Locate the cell with the specified text and output its (X, Y) center coordinate. 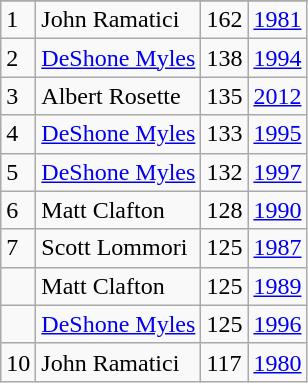
1980 (278, 362)
1996 (278, 324)
138 (224, 58)
4 (18, 134)
1981 (278, 20)
1997 (278, 172)
2012 (278, 96)
Scott Lommori (118, 248)
10 (18, 362)
117 (224, 362)
1987 (278, 248)
7 (18, 248)
128 (224, 210)
135 (224, 96)
2 (18, 58)
1 (18, 20)
1994 (278, 58)
1989 (278, 286)
162 (224, 20)
133 (224, 134)
132 (224, 172)
3 (18, 96)
1995 (278, 134)
Albert Rosette (118, 96)
6 (18, 210)
5 (18, 172)
1990 (278, 210)
